From the cell containing the given text, extract its center point as (x, y) coordinate. 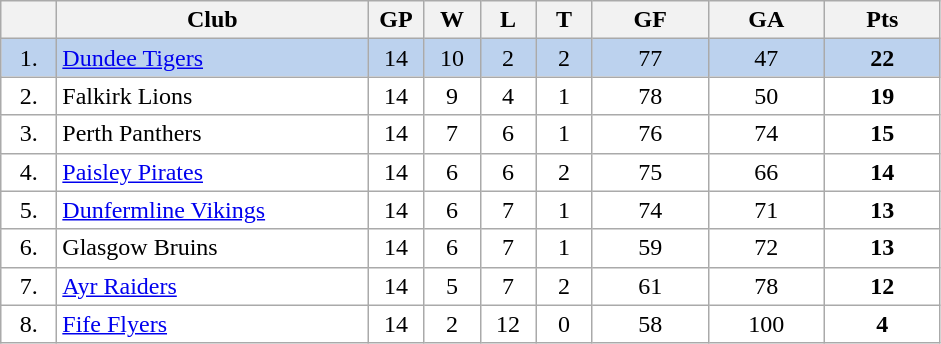
100 (766, 324)
2. (29, 96)
5 (452, 286)
L (508, 20)
3. (29, 134)
47 (766, 58)
Ayr Raiders (212, 286)
10 (452, 58)
66 (766, 172)
1. (29, 58)
59 (650, 248)
76 (650, 134)
71 (766, 210)
GA (766, 20)
Perth Panthers (212, 134)
W (452, 20)
9 (452, 96)
19 (882, 96)
0 (564, 324)
Fife Flyers (212, 324)
GF (650, 20)
75 (650, 172)
5. (29, 210)
15 (882, 134)
Dundee Tigers (212, 58)
8. (29, 324)
77 (650, 58)
58 (650, 324)
Falkirk Lions (212, 96)
GP (396, 20)
6. (29, 248)
Pts (882, 20)
Dunfermline Vikings (212, 210)
Paisley Pirates (212, 172)
T (564, 20)
61 (650, 286)
7. (29, 286)
Club (212, 20)
Glasgow Bruins (212, 248)
22 (882, 58)
4. (29, 172)
72 (766, 248)
50 (766, 96)
